Capture the cell that displays the provided text and extract its [x, y] central coordinate. 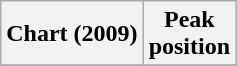
Chart (2009) [72, 34]
Peakposition [189, 34]
